Detect which cell encompasses the target text, then output its (x, y) center coordinate. 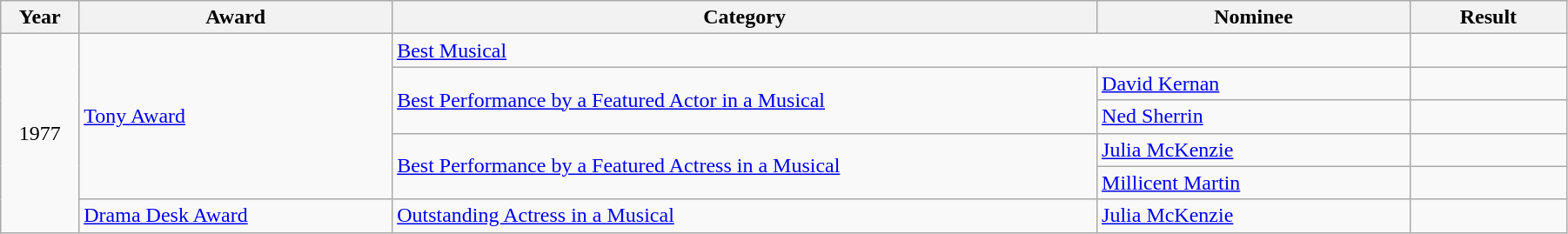
Ned Sherrin (1254, 117)
Result (1488, 17)
Best Musical (901, 50)
Best Performance by a Featured Actor in a Musical (745, 100)
Millicent Martin (1254, 183)
Drama Desk Award (236, 216)
Nominee (1254, 17)
Category (745, 17)
Award (236, 17)
Best Performance by a Featured Actress in a Musical (745, 166)
Year (40, 17)
Outstanding Actress in a Musical (745, 216)
David Kernan (1254, 84)
Tony Award (236, 117)
1977 (40, 133)
